For the text-containing cell, return its midpoint in (x, y) coordinate format. 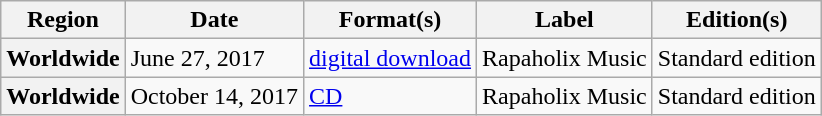
October 14, 2017 (214, 96)
digital download (390, 58)
Format(s) (390, 20)
CD (390, 96)
Region (63, 20)
Date (214, 20)
Edition(s) (736, 20)
June 27, 2017 (214, 58)
Label (565, 20)
